From the cell containing the given text, extract its center point as [X, Y] coordinate. 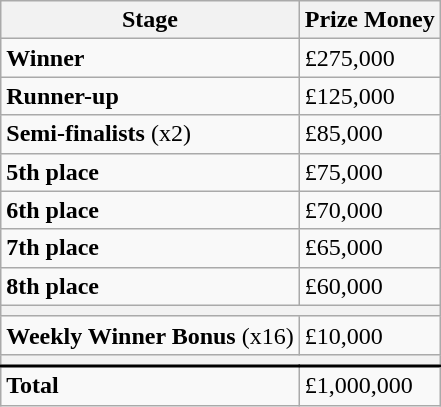
Runner-up [150, 96]
£125,000 [370, 96]
£1,000,000 [370, 386]
5th place [150, 172]
£70,000 [370, 210]
£60,000 [370, 286]
Weekly Winner Bonus (x16) [150, 335]
8th place [150, 286]
Semi-finalists (x2) [150, 134]
Prize Money [370, 20]
Total [150, 386]
6th place [150, 210]
£75,000 [370, 172]
£65,000 [370, 248]
7th place [150, 248]
£85,000 [370, 134]
Winner [150, 58]
£10,000 [370, 335]
£275,000 [370, 58]
Stage [150, 20]
